For the text-containing cell, return its midpoint in [X, Y] coordinate format. 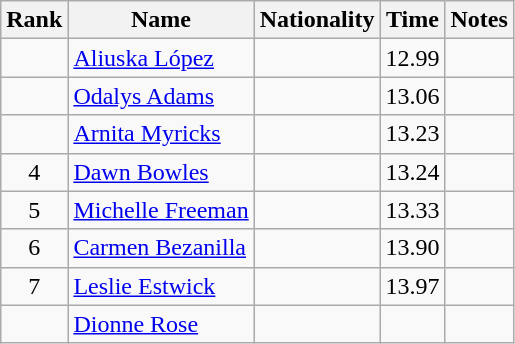
13.24 [412, 172]
Michelle Freeman [161, 210]
5 [34, 210]
Notes [479, 20]
Carmen Bezanilla [161, 248]
13.33 [412, 210]
13.90 [412, 248]
13.97 [412, 286]
Dionne Rose [161, 324]
12.99 [412, 58]
6 [34, 248]
Name [161, 20]
Odalys Adams [161, 96]
Arnita Myricks [161, 134]
Leslie Estwick [161, 286]
13.06 [412, 96]
7 [34, 286]
Nationality [317, 20]
Rank [34, 20]
4 [34, 172]
Dawn Bowles [161, 172]
Aliuska López [161, 58]
Time [412, 20]
13.23 [412, 134]
